From the cell containing the given text, extract its center point as (x, y) coordinate. 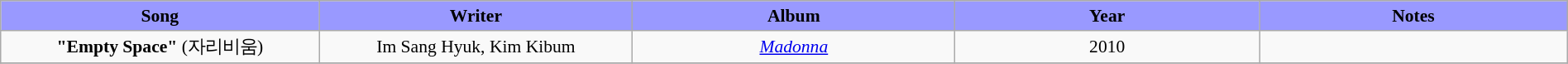
Year (1107, 16)
Notes (1414, 16)
Song (160, 16)
Writer (476, 16)
2010 (1107, 47)
"Empty Space" (자리비움) (160, 47)
Madonna (794, 47)
Album (794, 16)
Im Sang Hyuk, Kim Kibum (476, 47)
